Capture the cell that displays the provided text and extract its [X, Y] central coordinate. 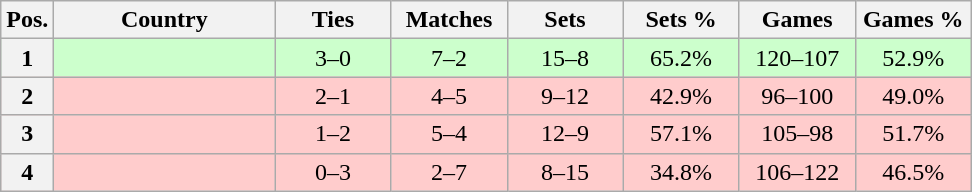
42.9% [681, 96]
2–7 [449, 172]
2–1 [333, 96]
Matches [449, 20]
96–100 [797, 96]
106–122 [797, 172]
12–9 [565, 134]
1–2 [333, 134]
65.2% [681, 58]
3 [28, 134]
57.1% [681, 134]
7–2 [449, 58]
1 [28, 58]
Games % [913, 20]
Games [797, 20]
51.7% [913, 134]
34.8% [681, 172]
9–12 [565, 96]
8–15 [565, 172]
Sets % [681, 20]
3–0 [333, 58]
Pos. [28, 20]
120–107 [797, 58]
0–3 [333, 172]
4–5 [449, 96]
15–8 [565, 58]
46.5% [913, 172]
105–98 [797, 134]
Country [164, 20]
2 [28, 96]
4 [28, 172]
49.0% [913, 96]
Ties [333, 20]
5–4 [449, 134]
52.9% [913, 58]
Sets [565, 20]
